Return [X, Y] of the center of cell containing provided text 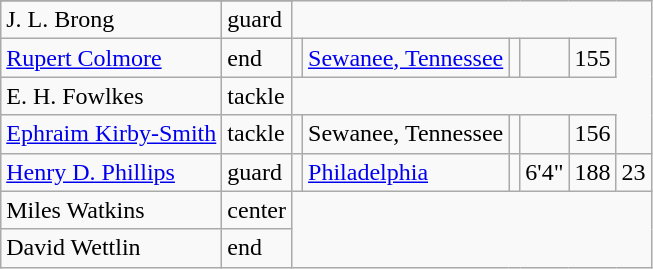
Henry D. Phillips [112, 172]
E. H. Fowlkes [112, 96]
156 [592, 134]
J. L. Brong [112, 20]
Ephraim Kirby-Smith [112, 134]
Rupert Colmore [112, 58]
188 [592, 172]
Philadelphia [406, 172]
center [257, 210]
23 [634, 172]
155 [592, 58]
David Wettlin [112, 248]
6'4" [544, 172]
Miles Watkins [112, 210]
